Detect which cell encompasses the target text, then output its (X, Y) center coordinate. 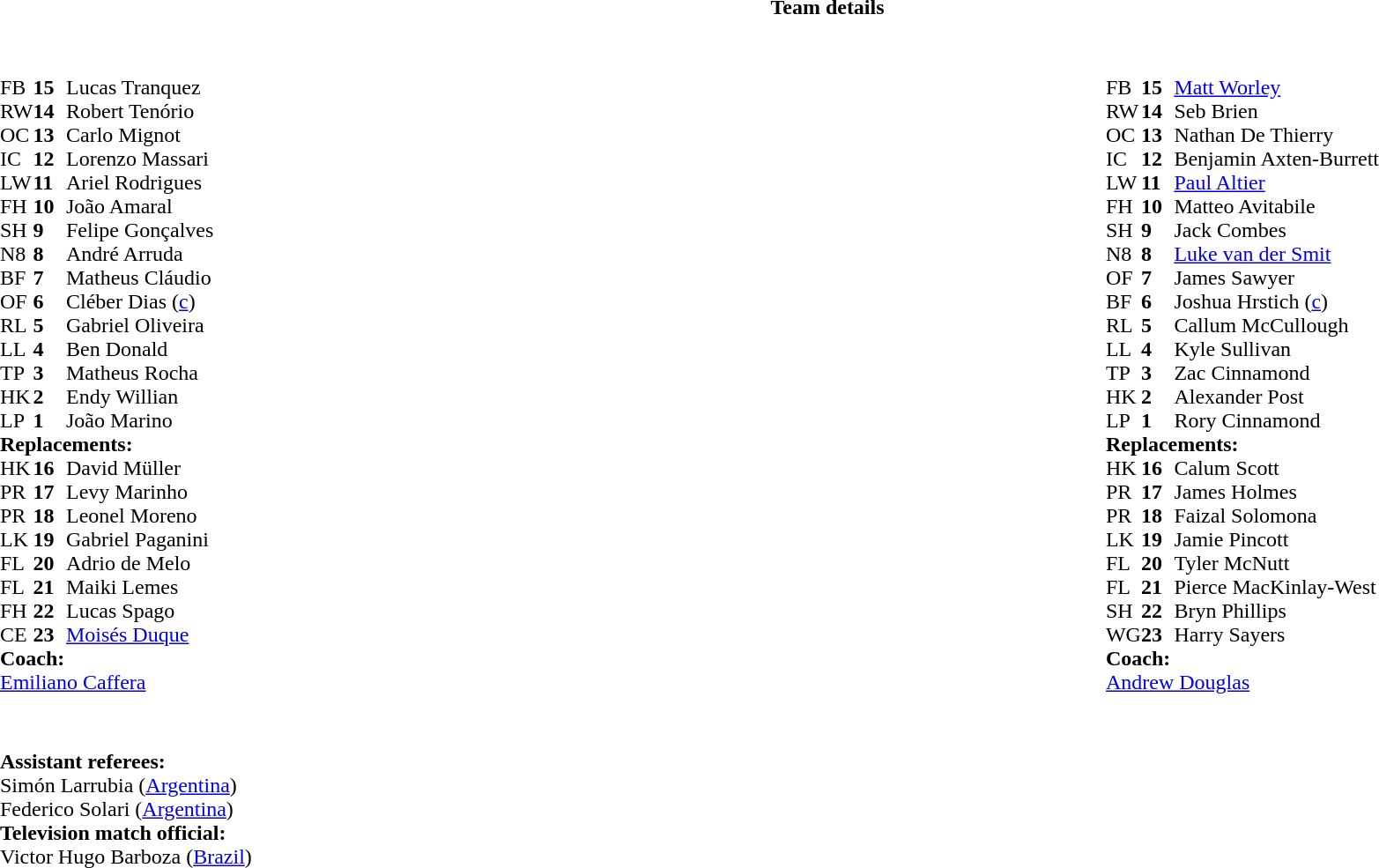
Rory Cinnamond (1276, 421)
David Müller (139, 469)
WG (1123, 634)
James Sawyer (1276, 278)
Zac Cinnamond (1276, 374)
Joshua Hrstich (c) (1276, 301)
Matheus Rocha (139, 374)
Maiki Lemes (139, 587)
Tyler McNutt (1276, 564)
Nathan De Thierry (1276, 136)
André Arruda (139, 254)
Pierce MacKinlay-West (1276, 587)
João Marino (139, 421)
Jamie Pincott (1276, 539)
CE (17, 634)
Adrio de Melo (139, 564)
Faizal Solomona (1276, 516)
Seb Brien (1276, 111)
Luke van der Smit (1276, 254)
Cléber Dias (c) (139, 301)
Lorenzo Massari (139, 159)
Emiliano Caffera (107, 682)
Ben Donald (139, 349)
Calum Scott (1276, 469)
Moisés Duque (139, 634)
Leonel Moreno (139, 516)
Matteo Avitabile (1276, 206)
Bryn Phillips (1276, 612)
João Amaral (139, 206)
Kyle Sullivan (1276, 349)
Gabriel Oliveira (139, 326)
Matt Worley (1276, 88)
Lucas Tranquez (139, 88)
Felipe Gonçalves (139, 231)
Benjamin Axten-Burrett (1276, 159)
Ariel Rodrigues (139, 183)
Carlo Mignot (139, 136)
Gabriel Paganini (139, 539)
Callum McCullough (1276, 326)
Jack Combes (1276, 231)
Andrew Douglas (1242, 682)
James Holmes (1276, 492)
Matheus Cláudio (139, 278)
Levy Marinho (139, 492)
Lucas Spago (139, 612)
Harry Sayers (1276, 634)
Robert Tenório (139, 111)
Alexander Post (1276, 397)
Paul Altier (1276, 183)
Endy Willian (139, 397)
